Extract the (x, y) coordinate from the center of the cell holding the provided text.  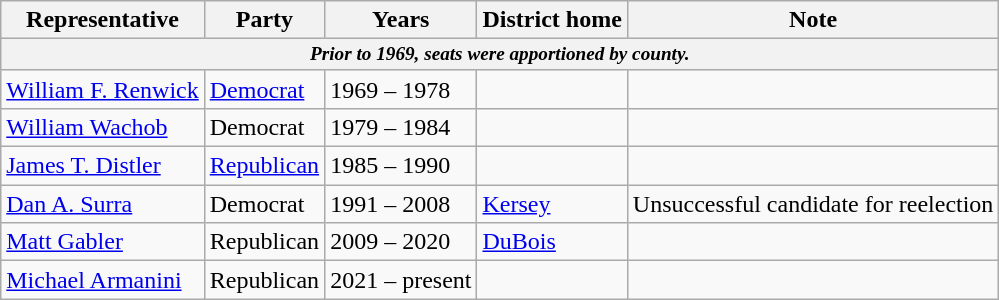
William F. Renwick (102, 89)
Party (264, 20)
Matt Gabler (102, 242)
James T. Distler (102, 166)
Michael Armanini (102, 280)
1969 – 1978 (401, 89)
1991 – 2008 (401, 204)
Unsuccessful candidate for reelection (813, 204)
Dan A. Surra (102, 204)
Representative (102, 20)
Years (401, 20)
William Wachob (102, 128)
1979 – 1984 (401, 128)
Prior to 1969, seats were apportioned by county. (500, 55)
Kersey (552, 204)
DuBois (552, 242)
2021 – present (401, 280)
Note (813, 20)
1985 – 1990 (401, 166)
2009 – 2020 (401, 242)
District home (552, 20)
